Determine the (x, y) coordinate at the center of the cell enclosing the given text.  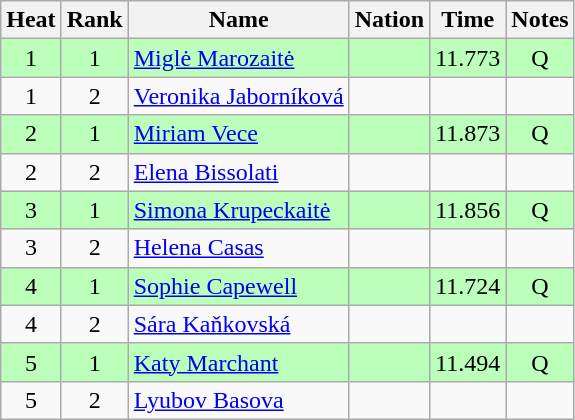
Miriam Vece (238, 134)
Elena Bissolati (238, 172)
11.773 (468, 58)
11.873 (468, 134)
Heat (31, 20)
Sára Kaňkovská (238, 324)
Lyubov Basova (238, 400)
Simona Krupeckaitė (238, 210)
11.494 (468, 362)
Notes (540, 20)
11.724 (468, 286)
Katy Marchant (238, 362)
Time (468, 20)
Miglė Marozaitė (238, 58)
Sophie Capewell (238, 286)
Name (238, 20)
Helena Casas (238, 248)
Veronika Jaborníková (238, 96)
Rank (94, 20)
11.856 (468, 210)
Nation (389, 20)
